Output the [X, Y] coordinate of the center of the cell containing the given text.  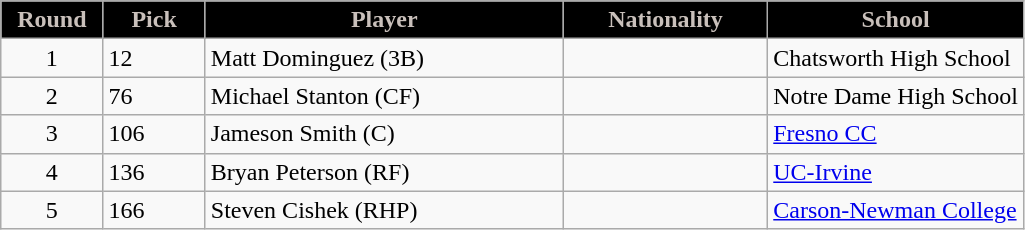
UC-Irvine [896, 172]
Pick [154, 20]
5 [52, 210]
Jameson Smith (C) [384, 134]
School [896, 20]
Player [384, 20]
Nationality [666, 20]
3 [52, 134]
136 [154, 172]
Carson-Newman College [896, 210]
166 [154, 210]
Fresno CC [896, 134]
2 [52, 96]
Round [52, 20]
76 [154, 96]
Chatsworth High School [896, 58]
1 [52, 58]
4 [52, 172]
Bryan Peterson (RF) [384, 172]
Michael Stanton (CF) [384, 96]
Notre Dame High School [896, 96]
12 [154, 58]
106 [154, 134]
Steven Cishek (RHP) [384, 210]
Matt Dominguez (3B) [384, 58]
